Provide the [X, Y] coordinate of the cell's center where the given text is located.  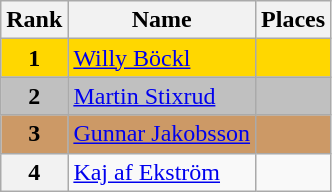
Rank [34, 20]
Places [294, 20]
1 [34, 58]
Name [162, 20]
4 [34, 172]
3 [34, 134]
Martin Stixrud [162, 96]
Gunnar Jakobsson [162, 134]
Kaj af Ekström [162, 172]
2 [34, 96]
Willy Böckl [162, 58]
